Locate the cell with the specified text and output its [X, Y] center coordinate. 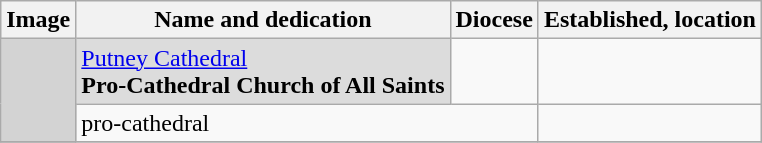
Name and dedication [263, 20]
Diocese [494, 20]
Putney CathedralPro-Cathedral Church of All Saints [263, 72]
Established, location [650, 20]
Image [38, 20]
pro-cathedral [308, 123]
